From the cell containing the given text, extract its center point as (X, Y) coordinate. 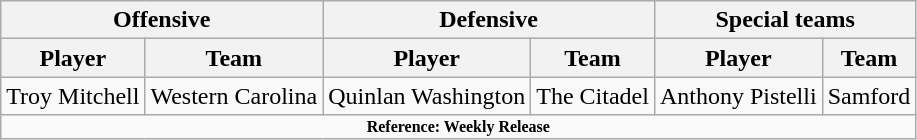
Anthony Pistelli (738, 96)
Offensive (162, 20)
Defensive (489, 20)
Troy Mitchell (73, 96)
Special teams (784, 20)
Quinlan Washington (427, 96)
Reference: Weekly Release (458, 127)
Samford (869, 96)
Western Carolina (234, 96)
The Citadel (593, 96)
